Capture the cell that displays the provided text and extract its (X, Y) central coordinate. 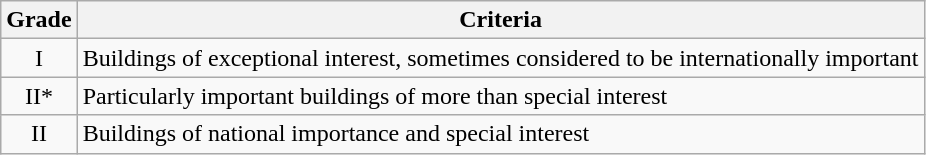
I (39, 58)
II (39, 134)
Grade (39, 20)
Particularly important buildings of more than special interest (500, 96)
Buildings of exceptional interest, sometimes considered to be internationally important (500, 58)
II* (39, 96)
Criteria (500, 20)
Buildings of national importance and special interest (500, 134)
